For the text-containing cell, return its midpoint in (X, Y) coordinate format. 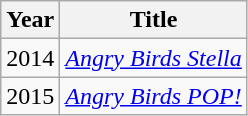
Angry Birds POP! (154, 96)
2014 (30, 58)
Title (154, 20)
Angry Birds Stella (154, 58)
Year (30, 20)
2015 (30, 96)
